Determine the [X, Y] coordinate at the center of the cell enclosing the given text.  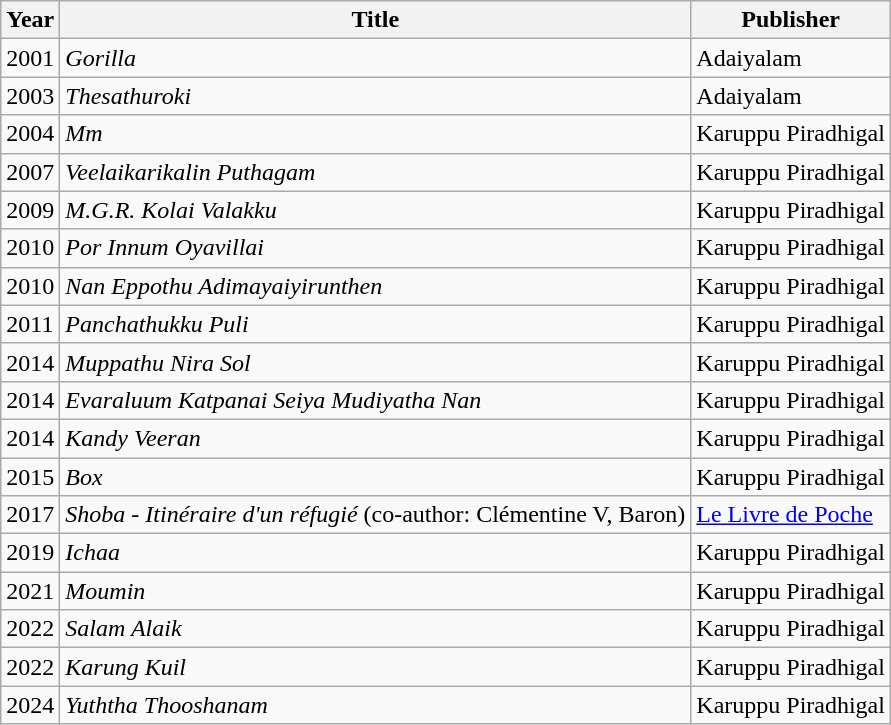
Mm [376, 134]
2021 [30, 591]
Thesathuroki [376, 96]
2007 [30, 172]
2024 [30, 705]
Box [376, 477]
Title [376, 20]
Publisher [791, 20]
Muppathu Nira Sol [376, 362]
Year [30, 20]
2001 [30, 58]
Ichaa [376, 553]
Nan Eppothu Adimayaiyirunthen [376, 286]
Kandy Veeran [376, 438]
2019 [30, 553]
2015 [30, 477]
Karung Kuil [376, 667]
Yuththa Thooshanam [376, 705]
2017 [30, 515]
Evaraluum Katpanai Seiya Mudiyatha Nan [376, 400]
2003 [30, 96]
Le Livre de Poche [791, 515]
Shoba - Itinéraire d'un réfugié (co-author: Clémentine V, Baron) [376, 515]
M.G.R. Kolai Valakku [376, 210]
Veelaikarikalin Puthagam [376, 172]
Gorilla [376, 58]
2004 [30, 134]
Por Innum Oyavillai [376, 248]
2009 [30, 210]
Panchathukku Puli [376, 324]
Moumin [376, 591]
Salam Alaik [376, 629]
2011 [30, 324]
